Locate the cell with the specified text and output its [x, y] center coordinate. 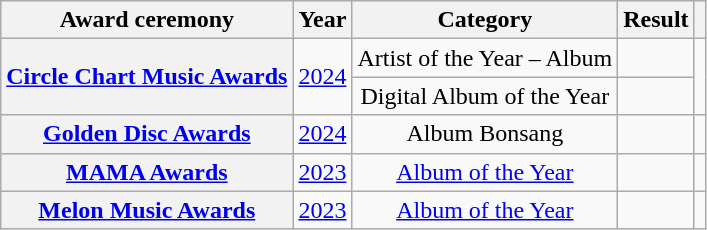
Award ceremony [147, 20]
Melon Music Awards [147, 210]
Digital Album of the Year [485, 96]
Year [322, 20]
Category [485, 20]
Golden Disc Awards [147, 134]
Artist of the Year – Album [485, 58]
MAMA Awards [147, 172]
Result [656, 20]
Circle Chart Music Awards [147, 77]
Album Bonsang [485, 134]
